Provide the [X, Y] coordinate of the cell's center where the given text is located.  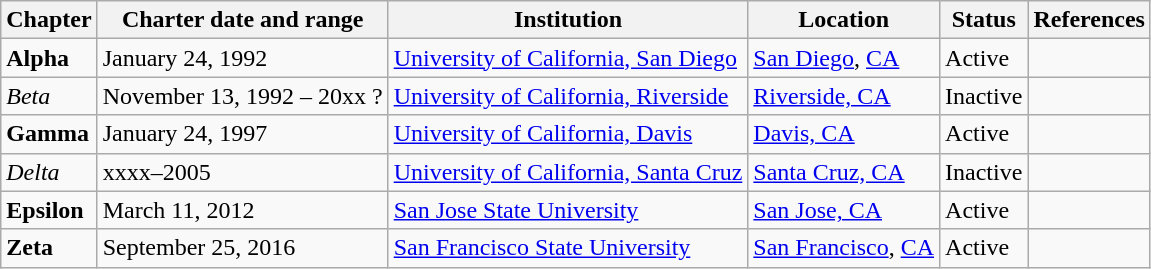
Location [844, 20]
November 13, 1992 – 20xx ? [242, 96]
xxxx–2005 [242, 172]
January 24, 1997 [242, 134]
Delta [49, 172]
Epsilon [49, 210]
Gamma [49, 134]
March 11, 2012 [242, 210]
University of California, Davis [568, 134]
Santa Cruz, CA [844, 172]
University of California, Santa Cruz [568, 172]
September 25, 2016 [242, 248]
San Jose State University [568, 210]
San Francisco State University [568, 248]
University of California, Riverside [568, 96]
January 24, 1992 [242, 58]
Status [984, 20]
Riverside, CA [844, 96]
University of California, San Diego [568, 58]
References [1090, 20]
Charter date and range [242, 20]
Beta [49, 96]
Zeta [49, 248]
Davis, CA [844, 134]
Alpha [49, 58]
Chapter [49, 20]
San Jose, CA [844, 210]
San Diego, CA [844, 58]
Institution [568, 20]
San Francisco, CA [844, 248]
